Search for the cell housing the specified text and yield its [x, y] center coordinate. 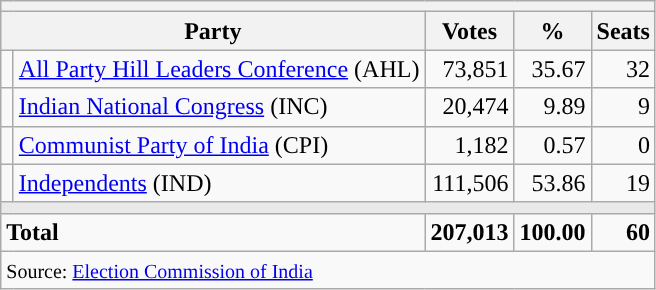
Seats [623, 31]
53.86 [552, 183]
All Party Hill Leaders Conference (AHL) [219, 69]
60 [623, 232]
Votes [470, 31]
0.57 [552, 145]
100.00 [552, 232]
Indian National Congress (INC) [219, 107]
Total [213, 232]
111,506 [470, 183]
0 [623, 145]
9.89 [552, 107]
1,182 [470, 145]
207,013 [470, 232]
Communist Party of India (CPI) [219, 145]
73,851 [470, 69]
Source: Election Commission of India [328, 270]
20,474 [470, 107]
19 [623, 183]
9 [623, 107]
% [552, 31]
Party [213, 31]
Independents (IND) [219, 183]
32 [623, 69]
35.67 [552, 69]
